From the cell containing the given text, extract its center point as [x, y] coordinate. 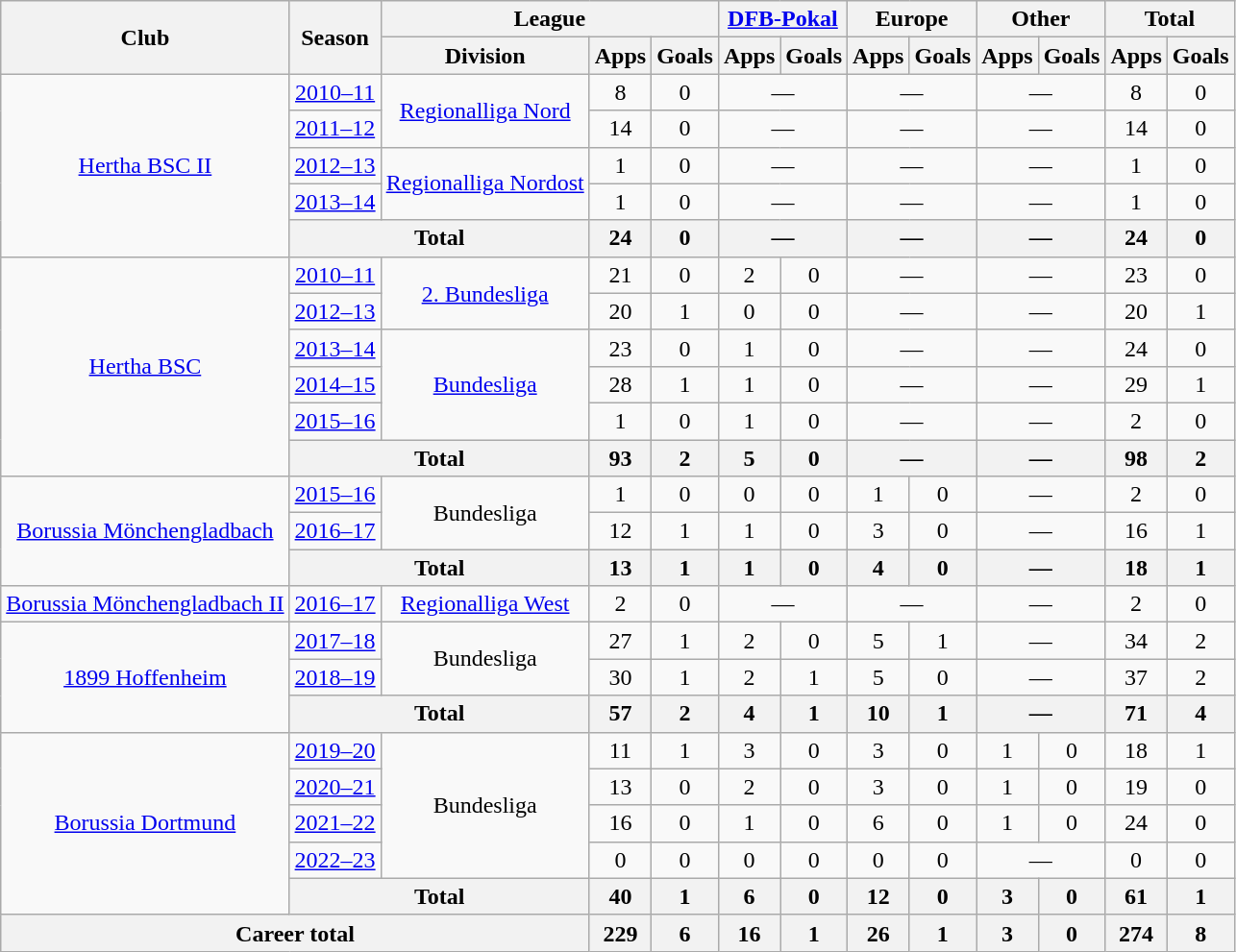
274 [1136, 933]
2019–20 [334, 750]
30 [620, 677]
Other [1041, 19]
71 [1136, 714]
Club [145, 37]
229 [620, 933]
61 [1136, 896]
Career total [295, 933]
2014–15 [334, 384]
Hertha BSC [145, 366]
2. Bundesliga [484, 293]
Division [484, 56]
40 [620, 896]
98 [1136, 458]
Regionalliga Nordost [484, 183]
Borussia Dortmund [145, 823]
2011–12 [334, 129]
28 [620, 384]
21 [620, 275]
2017–18 [334, 641]
League [550, 19]
2018–19 [334, 677]
DFB-Pokal [782, 19]
34 [1136, 641]
1899 Hoffenheim [145, 677]
Season [334, 37]
93 [620, 458]
10 [878, 714]
2021–22 [334, 823]
Regionalliga West [484, 604]
Regionalliga Nord [484, 110]
11 [620, 750]
57 [620, 714]
Hertha BSC II [145, 165]
19 [1136, 787]
Borussia Mönchengladbach [145, 531]
2022–23 [334, 860]
26 [878, 933]
2020–21 [334, 787]
29 [1136, 384]
37 [1136, 677]
Borussia Mönchengladbach II [145, 604]
Europe [912, 19]
27 [620, 641]
